For the text-containing cell, return its midpoint in (X, Y) coordinate format. 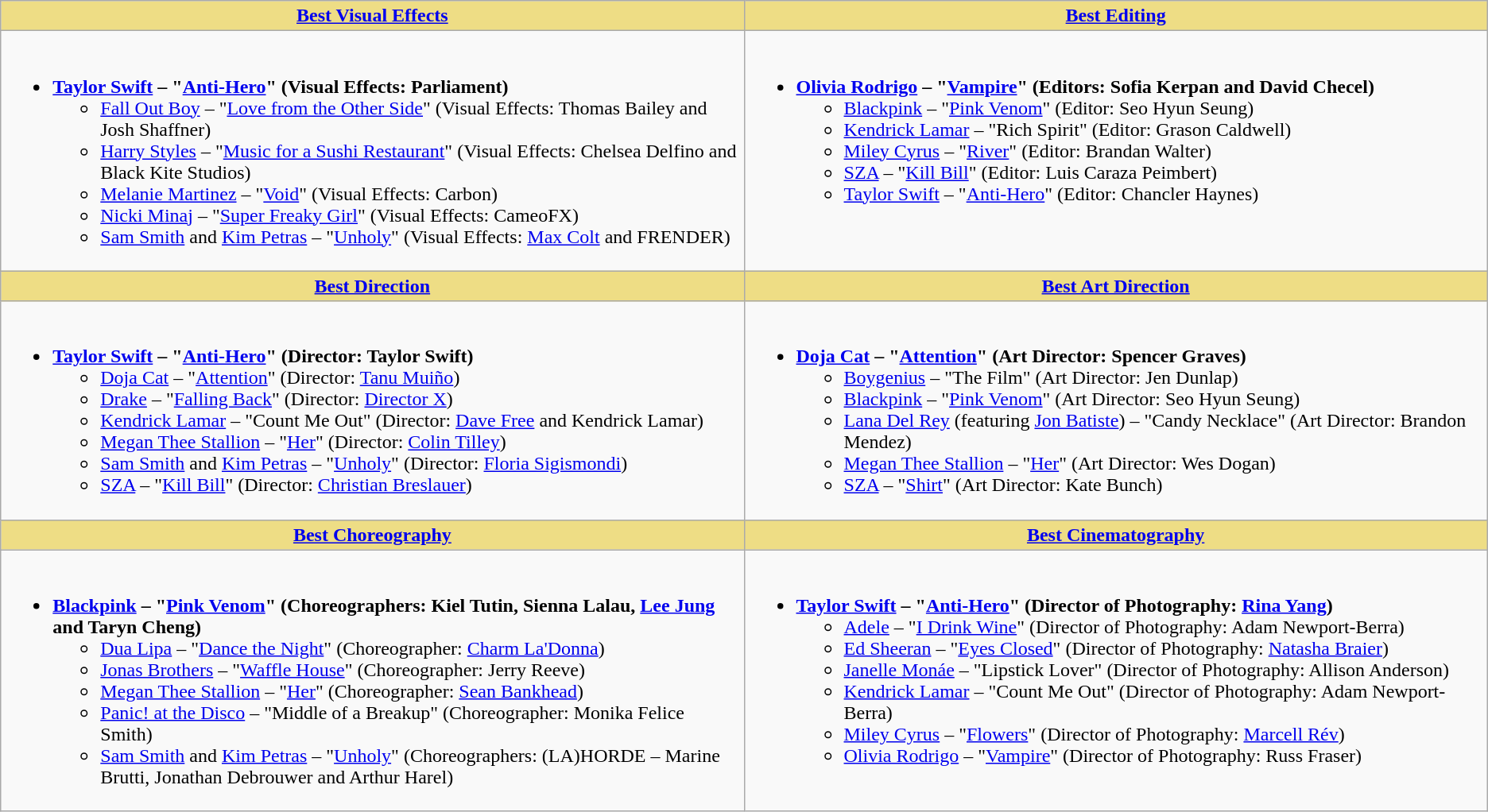
Best Visual Effects (372, 16)
Best Direction (372, 286)
Best Choreography (372, 535)
Best Editing (1116, 16)
Best Art Direction (1116, 286)
Best Cinematography (1116, 535)
